Search for the cell housing the specified text and yield its [x, y] center coordinate. 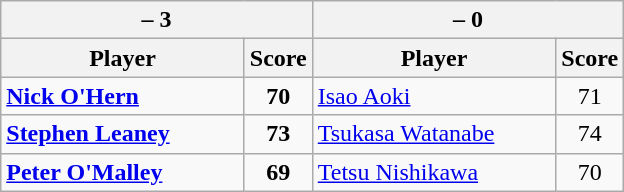
Tetsu Nishikawa [434, 172]
Tsukasa Watanabe [434, 134]
Nick O'Hern [123, 96]
69 [278, 172]
71 [590, 96]
Peter O'Malley [123, 172]
– 3 [157, 20]
Stephen Leaney [123, 134]
73 [278, 134]
– 0 [468, 20]
74 [590, 134]
Isao Aoki [434, 96]
